Find where the given text appears and provide that cell's center as [X, Y] coordinate. 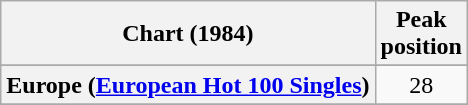
Europe (European Hot 100 Singles) [188, 85]
28 [421, 85]
Chart (1984) [188, 34]
Peakposition [421, 34]
